Output the (X, Y) coordinate of the center of the cell containing the given text.  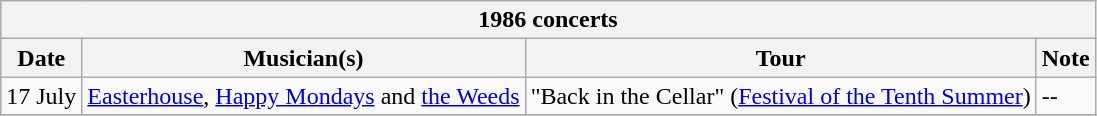
1986 concerts (548, 20)
Tour (780, 58)
Musician(s) (304, 58)
Date (42, 58)
17 July (42, 96)
Note (1066, 58)
"Back in the Cellar" (Festival of the Tenth Summer) (780, 96)
-- (1066, 96)
Easterhouse, Happy Mondays and the Weeds (304, 96)
